Find where the given text appears and provide that cell's center as [X, Y] coordinate. 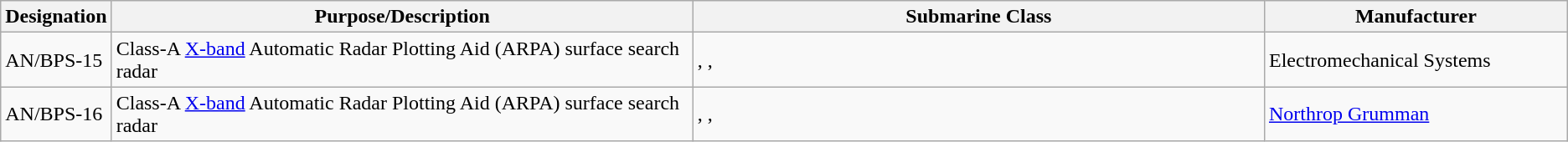
AN/BPS-15 [56, 60]
Electromechanical Systems [1416, 60]
AN/BPS-16 [56, 114]
Manufacturer [1416, 17]
Designation [56, 17]
Purpose/Description [402, 17]
Submarine Class [978, 17]
Northrop Grumman [1416, 114]
